Determine the (x, y) coordinate at the center of the cell enclosing the given text.  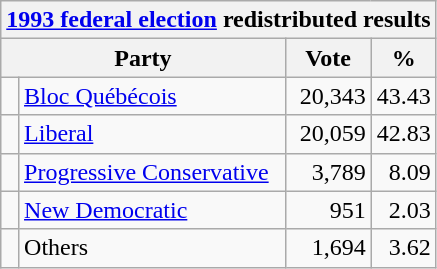
8.09 (404, 172)
20,059 (328, 134)
% (404, 58)
Liberal (152, 134)
3,789 (328, 172)
1993 federal election redistributed results (218, 20)
Bloc Québécois (152, 96)
2.03 (404, 210)
Vote (328, 58)
42.83 (404, 134)
1,694 (328, 248)
Progressive Conservative (152, 172)
20,343 (328, 96)
43.43 (404, 96)
3.62 (404, 248)
Others (152, 248)
Party (143, 58)
951 (328, 210)
New Democratic (152, 210)
